Return (X, Y) of the center of cell containing provided text 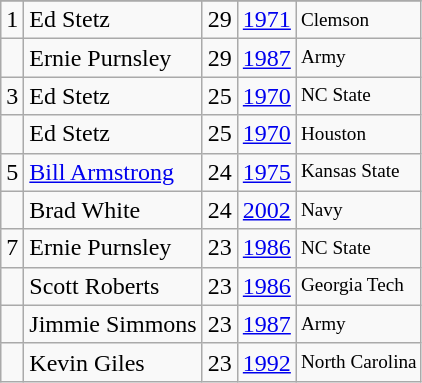
Houston (358, 134)
Navy (358, 210)
Brad White (113, 210)
1992 (266, 362)
1 (12, 20)
North Carolina (358, 362)
Jimmie Simmons (113, 324)
1971 (266, 20)
Kevin Giles (113, 362)
Scott Roberts (113, 286)
Kansas State (358, 172)
2002 (266, 210)
7 (12, 248)
5 (12, 172)
Georgia Tech (358, 286)
Bill Armstrong (113, 172)
Clemson (358, 20)
1975 (266, 172)
3 (12, 96)
